From the cell containing the given text, extract its center point as (x, y) coordinate. 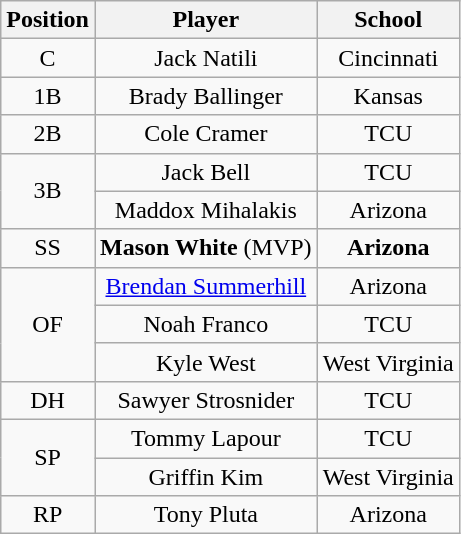
Kyle West (206, 362)
Kansas (388, 96)
Cole Cramer (206, 134)
OF (48, 324)
DH (48, 400)
Tony Pluta (206, 515)
Griffin Kim (206, 477)
Player (206, 20)
RP (48, 515)
School (388, 20)
Position (48, 20)
Brady Ballinger (206, 96)
Sawyer Strosnider (206, 400)
1B (48, 96)
Tommy Lapour (206, 438)
Mason White (MVP) (206, 248)
Maddox Mihalakis (206, 210)
Jack Bell (206, 172)
SP (48, 457)
Noah Franco (206, 324)
Cincinnati (388, 58)
SS (48, 248)
Brendan Summerhill (206, 286)
3B (48, 191)
Jack Natili (206, 58)
2B (48, 134)
C (48, 58)
